Determine the (X, Y) coordinate at the center of the cell enclosing the given text.  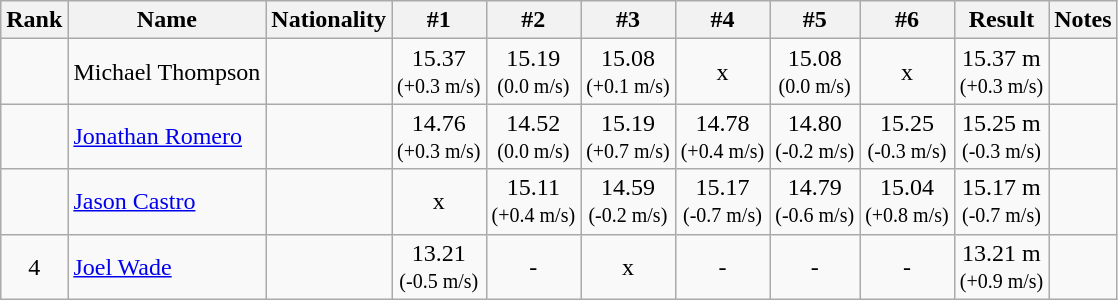
14.76 (+0.3 m/s) (440, 136)
Nationality (329, 20)
13.21 (-0.5 m/s) (440, 266)
4 (34, 266)
#2 (534, 20)
#3 (628, 20)
15.17 m(-0.7 m/s) (1002, 202)
Notes (1083, 20)
#4 (722, 20)
15.08 (+0.1 m/s) (628, 72)
14.52 (0.0 m/s) (534, 136)
Jonathan Romero (167, 136)
13.21 m(+0.9 m/s) (1002, 266)
14.59 (-0.2 m/s) (628, 202)
15.25 (-0.3 m/s) (908, 136)
Jason Castro (167, 202)
15.37 (+0.3 m/s) (440, 72)
15.19 (0.0 m/s) (534, 72)
#5 (815, 20)
15.25 m(-0.3 m/s) (1002, 136)
14.80 (-0.2 m/s) (815, 136)
15.19 (+0.7 m/s) (628, 136)
Result (1002, 20)
Name (167, 20)
14.79 (-0.6 m/s) (815, 202)
#6 (908, 20)
15.04 (+0.8 m/s) (908, 202)
Michael Thompson (167, 72)
Rank (34, 20)
#1 (440, 20)
Joel Wade (167, 266)
15.37 m(+0.3 m/s) (1002, 72)
15.08 (0.0 m/s) (815, 72)
15.11 (+0.4 m/s) (534, 202)
15.17 (-0.7 m/s) (722, 202)
14.78 (+0.4 m/s) (722, 136)
